From the cell containing the given text, extract its center point as [x, y] coordinate. 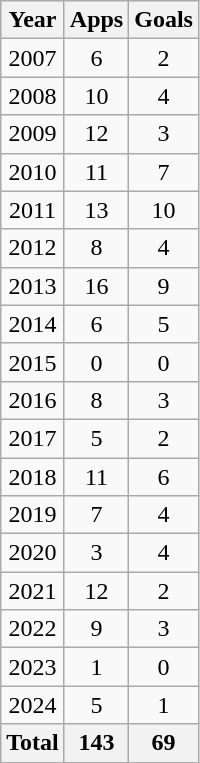
Year [33, 20]
2007 [33, 58]
2008 [33, 96]
Apps [96, 20]
Total [33, 743]
2011 [33, 210]
13 [96, 210]
2015 [33, 362]
2023 [33, 667]
2022 [33, 629]
2017 [33, 438]
Goals [164, 20]
2020 [33, 553]
2021 [33, 591]
2012 [33, 248]
2019 [33, 515]
2018 [33, 477]
2013 [33, 286]
2014 [33, 324]
143 [96, 743]
2016 [33, 400]
2010 [33, 172]
2009 [33, 134]
2024 [33, 705]
69 [164, 743]
16 [96, 286]
